Capture the cell that displays the provided text and extract its [X, Y] central coordinate. 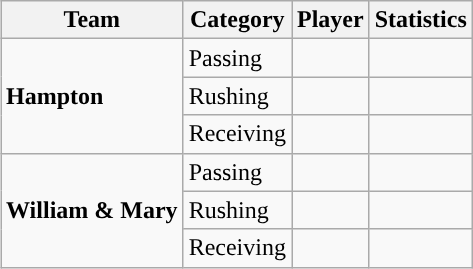
Category [237, 20]
Statistics [420, 20]
William & Mary [92, 210]
Team [92, 20]
Player [331, 20]
Hampton [92, 96]
